Return (x, y) of the center of cell containing provided text 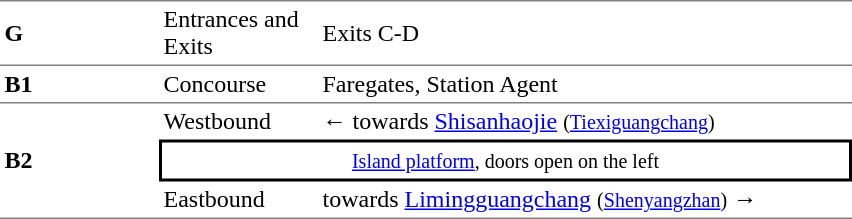
Faregates, Station Agent (585, 85)
G (80, 33)
Entrances and Exits (238, 33)
Island platform, doors open on the left (506, 161)
Exits C-D (585, 33)
← towards Shisanhaojie (Tiexiguangchang) (585, 122)
Westbound (238, 122)
Concourse (238, 85)
B1 (80, 85)
